Detect which cell encompasses the target text, then output its [X, Y] center coordinate. 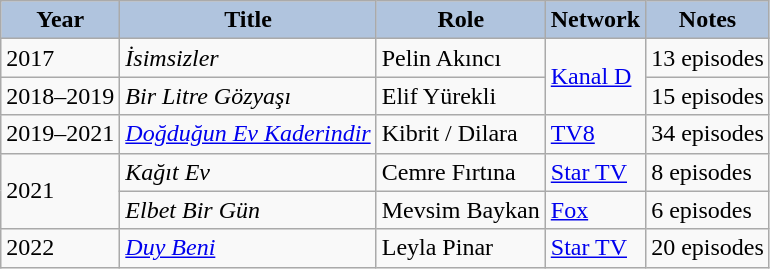
2017 [60, 58]
Year [60, 20]
Role [460, 20]
Bir Litre Gözyaşı [248, 96]
Cemre Fırtına [460, 172]
Elbet Bir Gün [248, 210]
Title [248, 20]
Kağıt Ev [248, 172]
2018–2019 [60, 96]
Fox [595, 210]
Network [595, 20]
2022 [60, 248]
Mevsim Baykan [460, 210]
2019–2021 [60, 134]
Doğduğun Ev Kaderindir [248, 134]
Elif Yürekli [460, 96]
Kanal D [595, 77]
8 episodes [708, 172]
13 episodes [708, 58]
15 episodes [708, 96]
TV8 [595, 134]
6 episodes [708, 210]
34 episodes [708, 134]
Leyla Pinar [460, 248]
20 episodes [708, 248]
Kibrit / Dilara [460, 134]
Pelin Akıncı [460, 58]
İsimsizler [248, 58]
Duy Beni [248, 248]
Notes [708, 20]
2021 [60, 191]
